Extract the [X, Y] coordinate from the center of the cell holding the provided text.  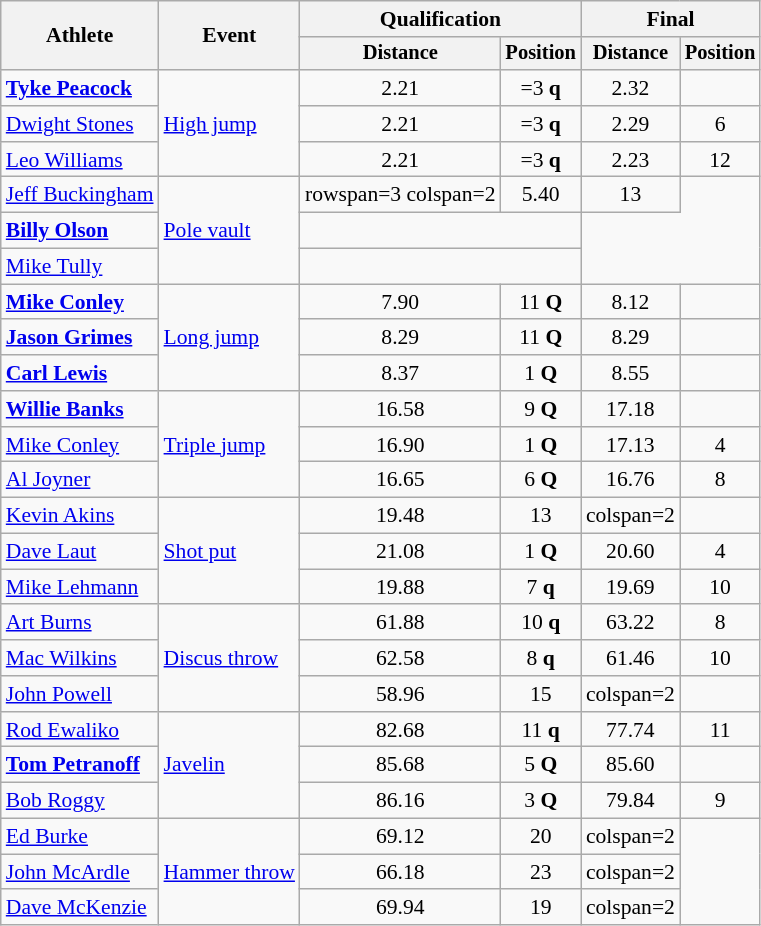
15 [541, 694]
Qualification [440, 19]
21.08 [400, 552]
10 q [541, 623]
Jeff Buckingham [80, 195]
Shot put [230, 552]
5.40 [541, 195]
Dave McKenzie [80, 908]
Mac Wilkins [80, 658]
63.22 [630, 623]
16.76 [630, 480]
Triple jump [230, 444]
Hammer throw [230, 872]
rowspan=3 colspan=2 [400, 195]
77.74 [630, 730]
5 Q [541, 765]
79.84 [630, 801]
11 [720, 730]
61.46 [630, 658]
7.90 [400, 302]
66.18 [400, 872]
Dwight Stones [80, 124]
9 [720, 801]
Willie Banks [80, 409]
Leo Williams [80, 160]
8.37 [400, 373]
17.18 [630, 409]
58.96 [400, 694]
19.88 [400, 587]
9 Q [541, 409]
20.60 [630, 552]
Dave Laut [80, 552]
Bob Roggy [80, 801]
Athlete [80, 36]
Mike Lehmann [80, 587]
61.88 [400, 623]
85.60 [630, 765]
8 q [541, 658]
John McArdle [80, 872]
John Powell [80, 694]
Discus throw [230, 658]
8.12 [630, 302]
Kevin Akins [80, 516]
2.29 [630, 124]
86.16 [400, 801]
Javelin [230, 766]
Billy Olson [80, 231]
82.68 [400, 730]
Tom Petranoff [80, 765]
Rod Ewaliko [80, 730]
Art Burns [80, 623]
16.90 [400, 445]
85.68 [400, 765]
High jump [230, 124]
2.23 [630, 160]
69.12 [400, 837]
Carl Lewis [80, 373]
Pole vault [230, 230]
20 [541, 837]
17.13 [630, 445]
2.32 [630, 88]
62.58 [400, 658]
Long jump [230, 338]
Final [670, 19]
Mike Tully [80, 267]
11 q [541, 730]
69.94 [400, 908]
6 Q [541, 480]
19.69 [630, 587]
8.55 [630, 373]
Event [230, 36]
7 q [541, 587]
12 [720, 160]
16.65 [400, 480]
19 [541, 908]
3 Q [541, 801]
Ed Burke [80, 837]
19.48 [400, 516]
6 [720, 124]
Al Joyner [80, 480]
Jason Grimes [80, 338]
16.58 [400, 409]
Tyke Peacock [80, 88]
23 [541, 872]
